Provide the [x, y] coordinate of the cell's center where the given text is located.  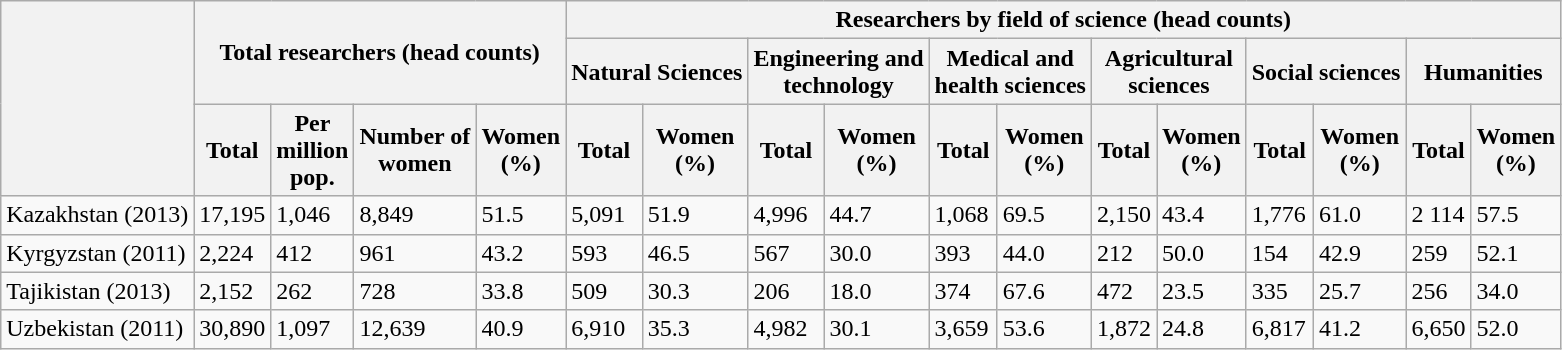
30.3 [695, 291]
43.2 [521, 253]
961 [415, 253]
206 [786, 291]
259 [1438, 253]
8,849 [415, 215]
Kazakhstan (2013) [98, 215]
51.5 [521, 215]
256 [1438, 291]
1,872 [1124, 329]
44.0 [1044, 253]
1,776 [1280, 215]
33.8 [521, 291]
Agriculturalsciences [1168, 72]
Medical andhealth sciences [1010, 72]
Engineering andtechnology [838, 72]
25.7 [1360, 291]
23.5 [1201, 291]
728 [415, 291]
52.0 [1516, 329]
Uzbekistan (2011) [98, 329]
52.1 [1516, 253]
24.8 [1201, 329]
50.0 [1201, 253]
154 [1280, 253]
412 [312, 253]
567 [786, 253]
2,224 [232, 253]
5,091 [604, 215]
34.0 [1516, 291]
2,150 [1124, 215]
43.4 [1201, 215]
374 [963, 291]
593 [604, 253]
30,890 [232, 329]
17,195 [232, 215]
51.9 [695, 215]
18.0 [876, 291]
Number ofwomen [415, 150]
42.9 [1360, 253]
30.0 [876, 253]
4,996 [786, 215]
41.2 [1360, 329]
1,097 [312, 329]
Social sciences [1326, 72]
61.0 [1360, 215]
393 [963, 253]
335 [1280, 291]
Tajikistan (2013) [98, 291]
1,046 [312, 215]
262 [312, 291]
Researchers by field of science (head counts) [1064, 20]
212 [1124, 253]
53.6 [1044, 329]
1,068 [963, 215]
44.7 [876, 215]
40.9 [521, 329]
Natural Sciences [657, 72]
12,639 [415, 329]
2 114 [1438, 215]
509 [604, 291]
4,982 [786, 329]
30.1 [876, 329]
472 [1124, 291]
Humanities [1484, 72]
Kyrgyzstan (2011) [98, 253]
Total researchers (head counts) [380, 52]
67.6 [1044, 291]
3,659 [963, 329]
46.5 [695, 253]
6,817 [1280, 329]
57.5 [1516, 215]
35.3 [695, 329]
69.5 [1044, 215]
6,650 [1438, 329]
2,152 [232, 291]
Permillionpop. [312, 150]
6,910 [604, 329]
